Detect which cell encompasses the target text, then output its [x, y] center coordinate. 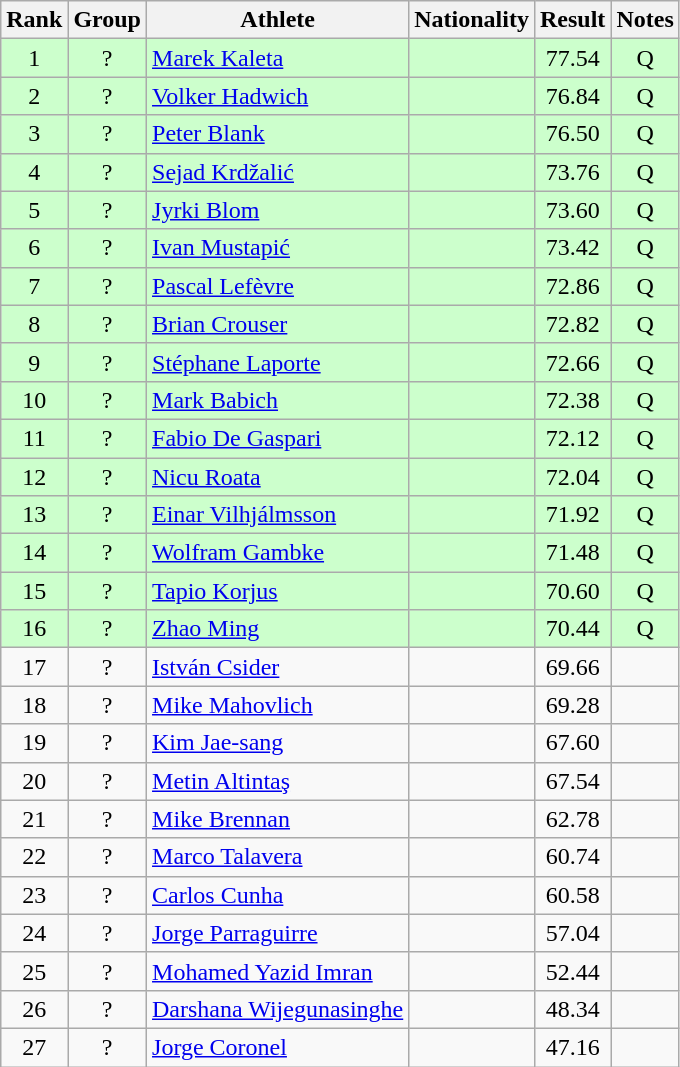
24 [34, 933]
Rank [34, 20]
Jyrki Blom [278, 210]
72.82 [572, 324]
60.58 [572, 895]
71.92 [572, 515]
Mike Mahovlich [278, 705]
István Csider [278, 667]
Nationality [472, 20]
Pascal Lefèvre [278, 286]
77.54 [572, 58]
21 [34, 819]
Fabio De Gaspari [278, 438]
Zhao Ming [278, 629]
60.74 [572, 857]
5 [34, 210]
Kim Jae-sang [278, 743]
Metin Altintaş [278, 781]
13 [34, 515]
25 [34, 971]
Tapio Korjus [278, 591]
14 [34, 553]
72.12 [572, 438]
72.04 [572, 477]
9 [34, 362]
Result [572, 20]
Peter Blank [278, 134]
23 [34, 895]
67.54 [572, 781]
Marco Talavera [278, 857]
Marek Kaleta [278, 58]
26 [34, 1009]
6 [34, 248]
Mohamed Yazid Imran [278, 971]
72.66 [572, 362]
69.66 [572, 667]
73.42 [572, 248]
10 [34, 400]
Group [108, 20]
76.84 [572, 96]
27 [34, 1047]
70.60 [572, 591]
76.50 [572, 134]
Volker Hadwich [278, 96]
73.60 [572, 210]
16 [34, 629]
Athlete [278, 20]
11 [34, 438]
71.48 [572, 553]
2 [34, 96]
47.16 [572, 1047]
Mark Babich [278, 400]
52.44 [572, 971]
Ivan Mustapić [278, 248]
15 [34, 591]
Mike Brennan [278, 819]
57.04 [572, 933]
62.78 [572, 819]
17 [34, 667]
Jorge Parraguirre [278, 933]
70.44 [572, 629]
18 [34, 705]
Jorge Coronel [278, 1047]
Einar Vilhjálmsson [278, 515]
Notes [645, 20]
Wolfram Gambke [278, 553]
69.28 [572, 705]
8 [34, 324]
Stéphane Laporte [278, 362]
Nicu Roata [278, 477]
1 [34, 58]
72.86 [572, 286]
7 [34, 286]
67.60 [572, 743]
20 [34, 781]
19 [34, 743]
4 [34, 172]
73.76 [572, 172]
72.38 [572, 400]
Sejad Krdžalić [278, 172]
3 [34, 134]
Carlos Cunha [278, 895]
22 [34, 857]
Brian Crouser [278, 324]
48.34 [572, 1009]
12 [34, 477]
Darshana Wijegunasinghe [278, 1009]
